From the cell containing the given text, extract its center point as (X, Y) coordinate. 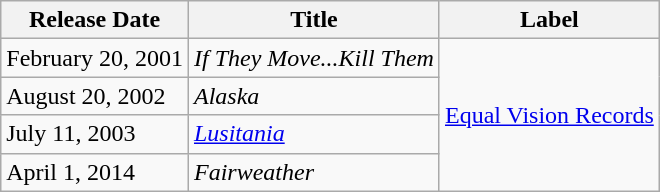
Release Date (95, 20)
February 20, 2001 (95, 58)
Lusitania (314, 134)
Equal Vision Records (549, 115)
April 1, 2014 (95, 172)
Title (314, 20)
Label (549, 20)
August 20, 2002 (95, 96)
July 11, 2003 (95, 134)
Alaska (314, 96)
Fairweather (314, 172)
If They Move...Kill Them (314, 58)
